Search for the cell housing the specified text and yield its (x, y) center coordinate. 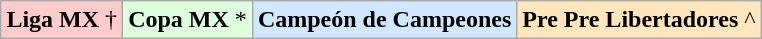
Copa MX * (188, 20)
Liga MX † (62, 20)
Campeón de Campeones (384, 20)
Pre Pre Libertadores ^ (639, 20)
